Scan for the cell matching the given text and deliver its (x, y) coordinate at center. 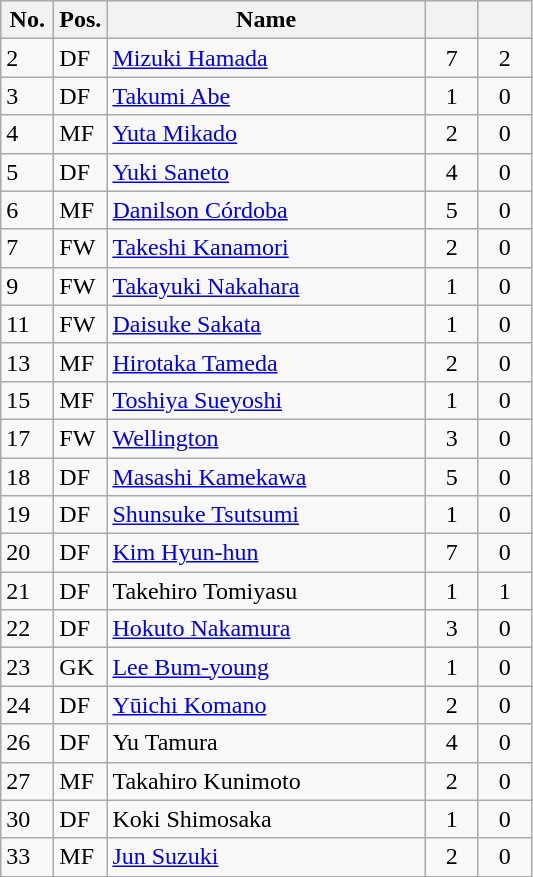
Lee Bum-young (266, 667)
Yūichi Komano (266, 705)
26 (28, 743)
Takahiro Kunimoto (266, 781)
Toshiya Sueyoshi (266, 400)
Name (266, 20)
11 (28, 324)
Wellington (266, 438)
Masashi Kamekawa (266, 477)
Danilson Córdoba (266, 210)
Takumi Abe (266, 96)
13 (28, 362)
15 (28, 400)
21 (28, 591)
GK (80, 667)
Yuki Saneto (266, 172)
27 (28, 781)
33 (28, 857)
Jun Suzuki (266, 857)
Yu Tamura (266, 743)
Koki Shimosaka (266, 819)
Daisuke Sakata (266, 324)
Pos. (80, 20)
19 (28, 515)
Hokuto Nakamura (266, 629)
22 (28, 629)
6 (28, 210)
Kim Hyun-hun (266, 553)
Takayuki Nakahara (266, 286)
30 (28, 819)
20 (28, 553)
Takehiro Tomiyasu (266, 591)
9 (28, 286)
18 (28, 477)
23 (28, 667)
Shunsuke Tsutsumi (266, 515)
Takeshi Kanamori (266, 248)
24 (28, 705)
17 (28, 438)
Hirotaka Tameda (266, 362)
No. (28, 20)
Yuta Mikado (266, 134)
Mizuki Hamada (266, 58)
